From the cell containing the given text, extract its center point as [x, y] coordinate. 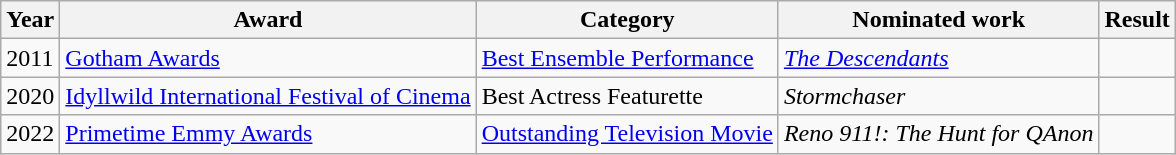
Reno 911!: The Hunt for QAnon [938, 134]
Best Ensemble Performance [627, 58]
Gotham Awards [268, 58]
Outstanding Television Movie [627, 134]
Nominated work [938, 20]
2011 [30, 58]
2022 [30, 134]
Stormchaser [938, 96]
Primetime Emmy Awards [268, 134]
The Descendants [938, 58]
Year [30, 20]
Category [627, 20]
Result [1137, 20]
Best Actress Featurette [627, 96]
Idyllwild International Festival of Cinema [268, 96]
2020 [30, 96]
Award [268, 20]
